Scan for the cell matching the given text and deliver its (X, Y) coordinate at center. 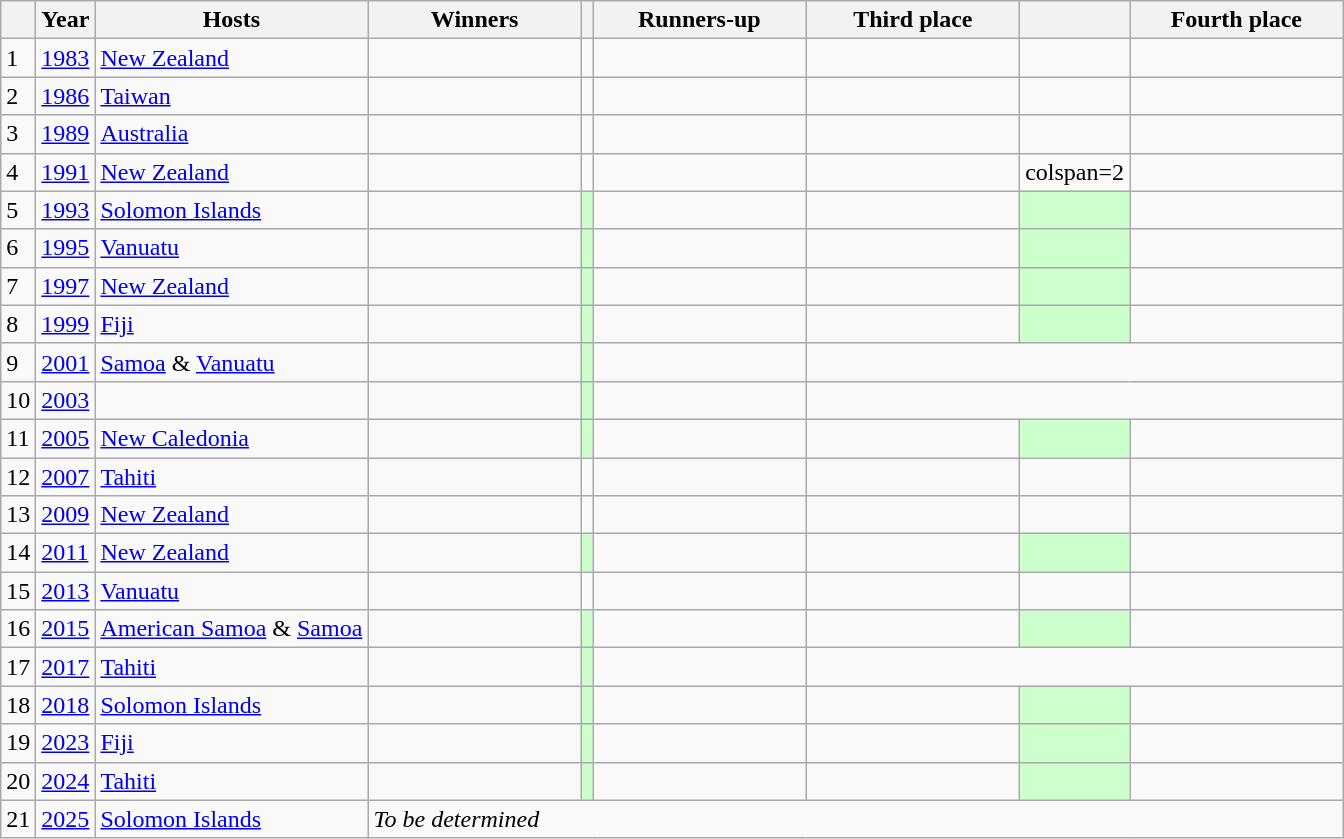
colspan=2 (1075, 172)
Taiwan (232, 96)
2011 (66, 553)
11 (18, 438)
1986 (66, 96)
2025 (66, 819)
8 (18, 324)
2009 (66, 515)
Hosts (232, 20)
16 (18, 629)
2023 (66, 743)
3 (18, 134)
9 (18, 362)
To be determined (856, 819)
Third place (913, 20)
19 (18, 743)
2024 (66, 781)
1997 (66, 286)
1989 (66, 134)
4 (18, 172)
12 (18, 477)
10 (18, 400)
18 (18, 705)
21 (18, 819)
1 (18, 58)
5 (18, 210)
2007 (66, 477)
2018 (66, 705)
13 (18, 515)
2015 (66, 629)
1983 (66, 58)
17 (18, 667)
2003 (66, 400)
6 (18, 248)
1993 (66, 210)
7 (18, 286)
2 (18, 96)
New Caledonia (232, 438)
Winners (475, 20)
1991 (66, 172)
2001 (66, 362)
15 (18, 591)
Runners-up (699, 20)
Fourth place (1237, 20)
2005 (66, 438)
20 (18, 781)
Year (66, 20)
2013 (66, 591)
2017 (66, 667)
1999 (66, 324)
Australia (232, 134)
1995 (66, 248)
14 (18, 553)
American Samoa & Samoa (232, 629)
Samoa & Vanuatu (232, 362)
